Search for the cell housing the specified text and yield its [x, y] center coordinate. 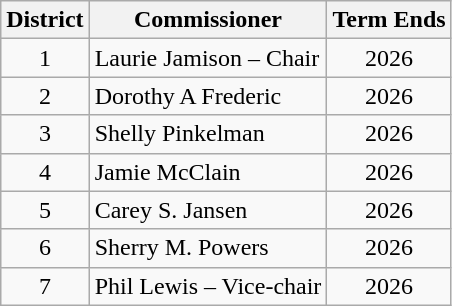
Commissioner [208, 20]
6 [45, 248]
Phil Lewis – Vice-chair [208, 286]
5 [45, 210]
Jamie McClain [208, 172]
2 [45, 96]
District [45, 20]
Shelly Pinkelman [208, 134]
Term Ends [389, 20]
7 [45, 286]
Sherry M. Powers [208, 248]
3 [45, 134]
Carey S. Jansen [208, 210]
1 [45, 58]
4 [45, 172]
Dorothy A Frederic [208, 96]
Laurie Jamison – Chair [208, 58]
